For the text-containing cell, return its midpoint in (x, y) coordinate format. 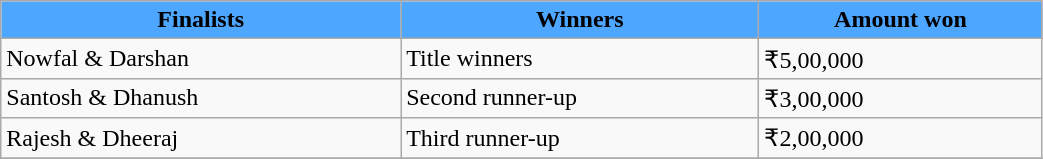
Nowfal & Darshan (201, 59)
Third runner-up (580, 138)
Second runner-up (580, 98)
₹2,00,000 (900, 138)
Santosh & Dhanush (201, 98)
Amount won (900, 20)
₹5,00,000 (900, 59)
Title winners (580, 59)
Rajesh & Dheeraj (201, 138)
Finalists (201, 20)
Winners (580, 20)
₹3,00,000 (900, 98)
